Find where the given text appears and provide that cell's center as (x, y) coordinate. 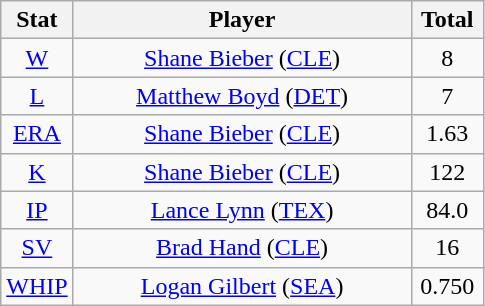
Brad Hand (CLE) (242, 248)
0.750 (447, 286)
1.63 (447, 134)
Lance Lynn (TEX) (242, 210)
16 (447, 248)
Total (447, 20)
W (37, 58)
84.0 (447, 210)
IP (37, 210)
122 (447, 172)
Player (242, 20)
8 (447, 58)
L (37, 96)
ERA (37, 134)
Stat (37, 20)
7 (447, 96)
WHIP (37, 286)
Matthew Boyd (DET) (242, 96)
Logan Gilbert (SEA) (242, 286)
SV (37, 248)
K (37, 172)
